Extract the (x, y) coordinate from the center of the cell holding the provided text.  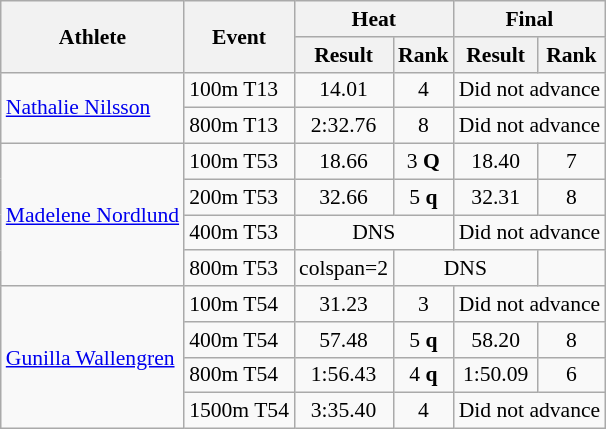
57.48 (344, 340)
1:50.09 (496, 375)
32.31 (496, 197)
1500m T54 (239, 411)
18.66 (344, 162)
3:35.40 (344, 411)
800m T13 (239, 126)
Heat (374, 19)
Madelene Nordlund (92, 215)
Gunilla Wallengren (92, 357)
31.23 (344, 304)
Nathalie Nilsson (92, 108)
200m T53 (239, 197)
800m T53 (239, 269)
colspan=2 (344, 269)
Event (239, 36)
Athlete (92, 36)
100m T53 (239, 162)
58.20 (496, 340)
3 Q (424, 162)
800m T54 (239, 375)
7 (572, 162)
32.66 (344, 197)
18.40 (496, 162)
6 (572, 375)
14.01 (344, 90)
4 q (424, 375)
400m T53 (239, 233)
100m T54 (239, 304)
Final (530, 19)
400m T54 (239, 340)
1:56.43 (344, 375)
100m T13 (239, 90)
3 (424, 304)
2:32.76 (344, 126)
